Find where the given text appears and provide that cell's center as [X, Y] coordinate. 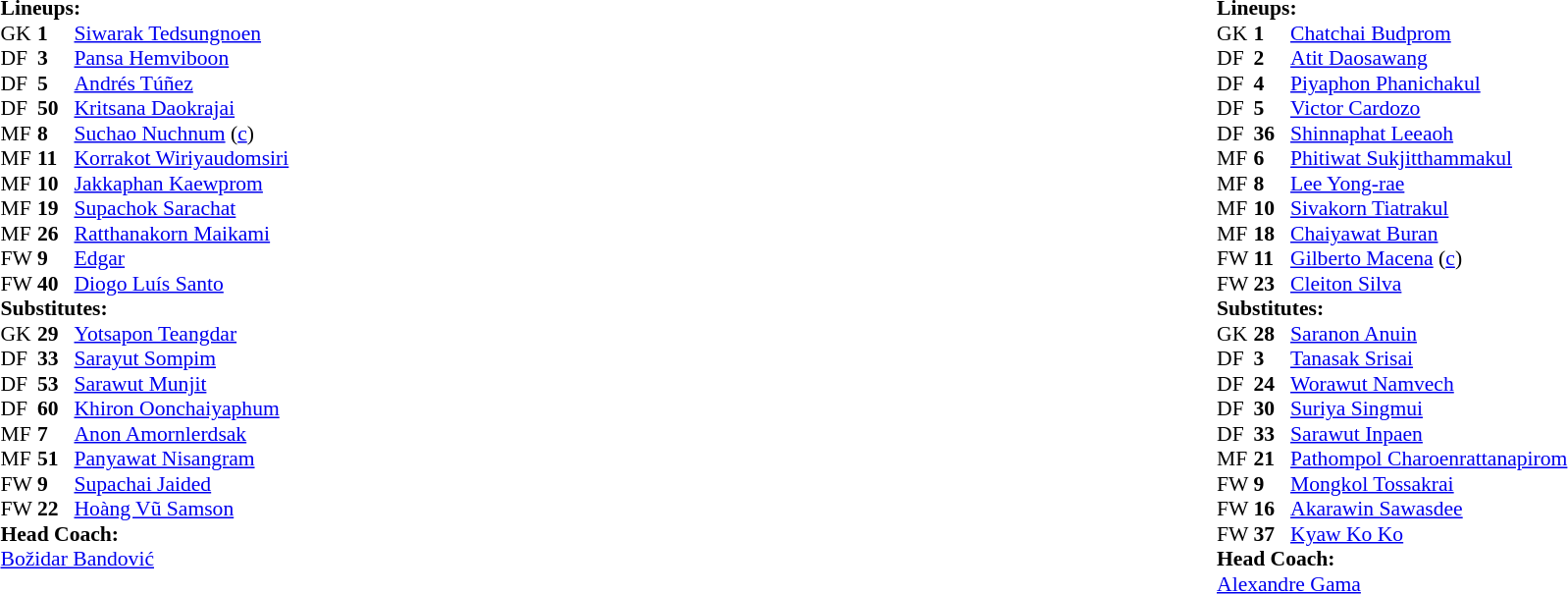
30 [1273, 409]
Cleiton Silva [1429, 284]
Khiron Oonchaiyaphum [183, 409]
Supachai Jaided [183, 484]
Chaiyawat Buran [1429, 234]
Diogo Luís Santo [183, 284]
53 [56, 384]
Ratthanakorn Maikami [183, 234]
Kritsana Daokrajai [183, 109]
19 [56, 209]
Saranon Anuin [1429, 334]
Tanasak Srisai [1429, 358]
50 [56, 109]
Phitiwat Sukjitthammakul [1429, 158]
Lee Yong-rae [1429, 184]
Andrés Túñez [183, 83]
29 [56, 334]
23 [1273, 284]
Suchao Nuchnum (c) [183, 134]
21 [1273, 459]
18 [1273, 234]
Piyaphon Phanichakul [1429, 83]
Sivakorn Tiatrakul [1429, 209]
24 [1273, 384]
Pansa Hemviboon [183, 58]
6 [1273, 158]
60 [56, 409]
Sarayut Sompim [183, 358]
26 [56, 234]
Worawut Namvech [1429, 384]
Suriya Singmui [1429, 409]
Korrakot Wiriyaudomsiri [183, 158]
Gilberto Macena (c) [1429, 258]
Božidar Bandović [144, 559]
40 [56, 284]
Victor Cardozo [1429, 109]
Sarawut Inpaen [1429, 434]
2 [1273, 58]
Chatchai Budprom [1429, 33]
36 [1273, 134]
28 [1273, 334]
4 [1273, 83]
Sarawut Munjit [183, 384]
Yotsapon Teangdar [183, 334]
Panyawat Nisangram [183, 459]
Shinnaphat Leeaoh [1429, 134]
Siwarak Tedsungnoen [183, 33]
51 [56, 459]
Jakkaphan Kaewprom [183, 184]
Supachok Sarachat [183, 209]
Kyaw Ko Ko [1429, 534]
Pathompol Charoenrattanapirom [1429, 459]
Edgar [183, 258]
Atit Daosawang [1429, 58]
Hoàng Vũ Samson [183, 510]
Anon Amornlerdsak [183, 434]
Mongkol Tossakrai [1429, 484]
16 [1273, 510]
37 [1273, 534]
7 [56, 434]
22 [56, 510]
Akarawin Sawasdee [1429, 510]
